Capture the cell that displays the provided text and extract its (X, Y) central coordinate. 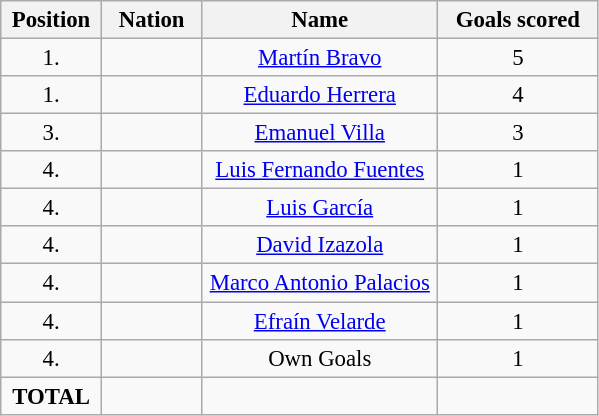
Nation (152, 20)
4 (518, 95)
Goals scored (518, 20)
3 (518, 133)
5 (518, 58)
Position (52, 20)
Luis García (320, 208)
TOTAL (52, 396)
Martín Bravo (320, 58)
Eduardo Herrera (320, 95)
Marco Antonio Palacios (320, 283)
Luis Fernando Fuentes (320, 170)
Own Goals (320, 358)
Name (320, 20)
Emanuel Villa (320, 133)
David Izazola (320, 245)
Efraín Velarde (320, 321)
3. (52, 133)
